Return [X, Y] of the center of cell containing provided text 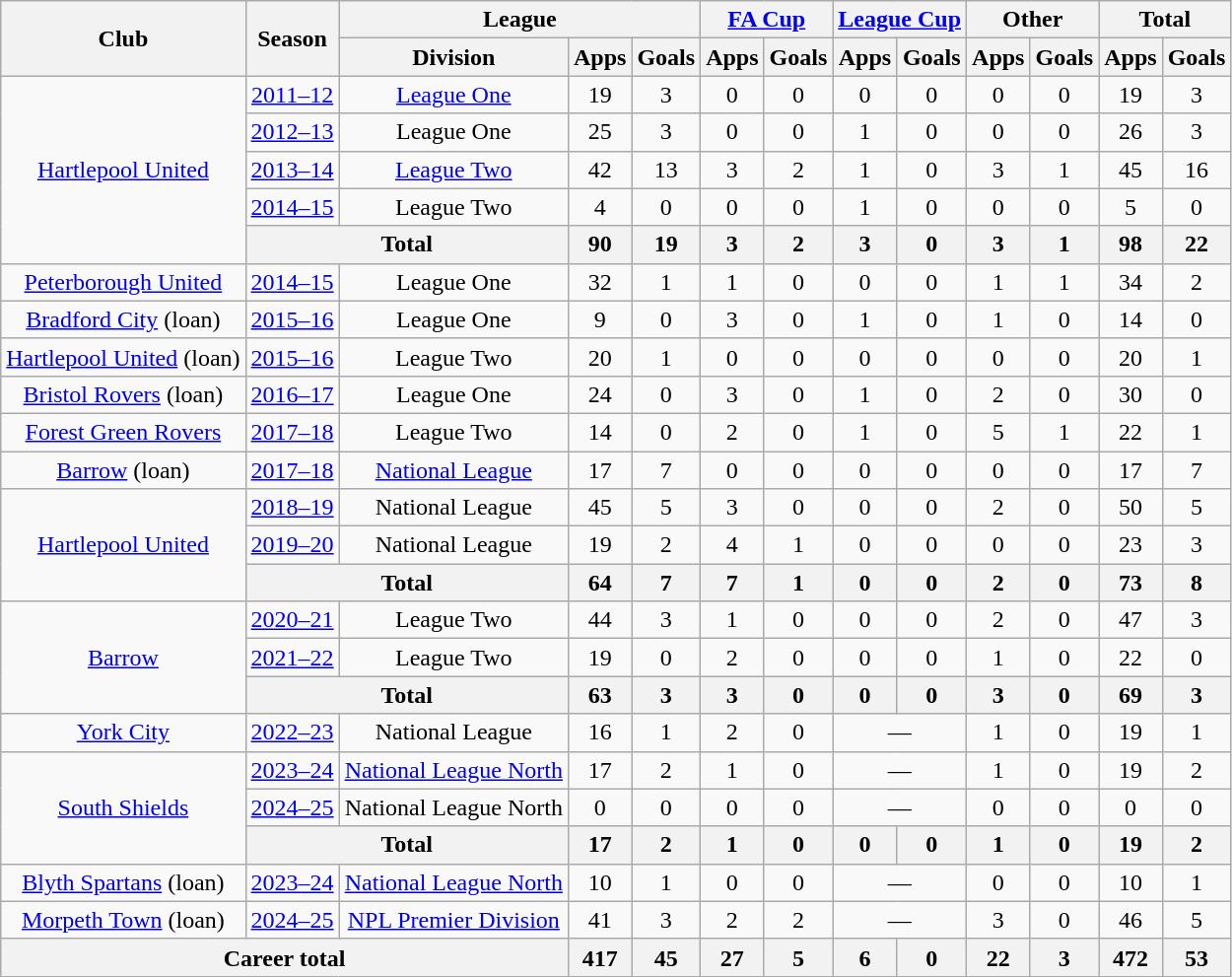
69 [1130, 695]
Bradford City (loan) [123, 319]
8 [1197, 583]
64 [599, 583]
Division [453, 57]
South Shields [123, 807]
League [519, 20]
League Cup [900, 20]
NPL Premier Division [453, 920]
53 [1197, 957]
472 [1130, 957]
2012–13 [292, 132]
Blyth Spartans (loan) [123, 882]
30 [1130, 394]
25 [599, 132]
417 [599, 957]
Barrow (loan) [123, 470]
9 [599, 319]
2016–17 [292, 394]
Morpeth Town (loan) [123, 920]
Season [292, 38]
24 [599, 394]
44 [599, 620]
2020–21 [292, 620]
Barrow [123, 658]
2022–23 [292, 733]
98 [1130, 244]
46 [1130, 920]
FA Cup [767, 20]
2019–20 [292, 545]
26 [1130, 132]
73 [1130, 583]
63 [599, 695]
34 [1130, 282]
Club [123, 38]
32 [599, 282]
2021–22 [292, 658]
Forest Green Rovers [123, 432]
Hartlepool United (loan) [123, 357]
41 [599, 920]
Other [1033, 20]
27 [732, 957]
Career total [285, 957]
2018–19 [292, 508]
47 [1130, 620]
York City [123, 733]
2013–14 [292, 170]
50 [1130, 508]
6 [865, 957]
42 [599, 170]
90 [599, 244]
23 [1130, 545]
2011–12 [292, 95]
13 [666, 170]
Peterborough United [123, 282]
Bristol Rovers (loan) [123, 394]
